Extract the (x, y) coordinate from the center of the cell holding the provided text.  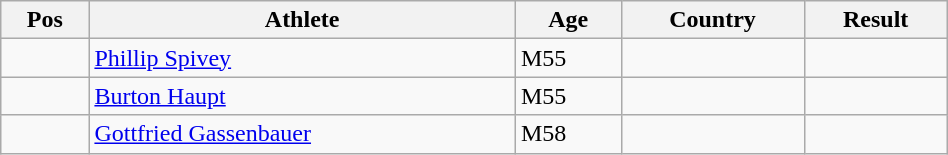
Phillip Spivey (302, 58)
Age (568, 20)
Gottfried Gassenbauer (302, 134)
Athlete (302, 20)
Pos (45, 20)
Result (876, 20)
M58 (568, 134)
Country (712, 20)
Burton Haupt (302, 96)
